Return the [x, y] coordinate for the center point of the cell that contains the specified text.  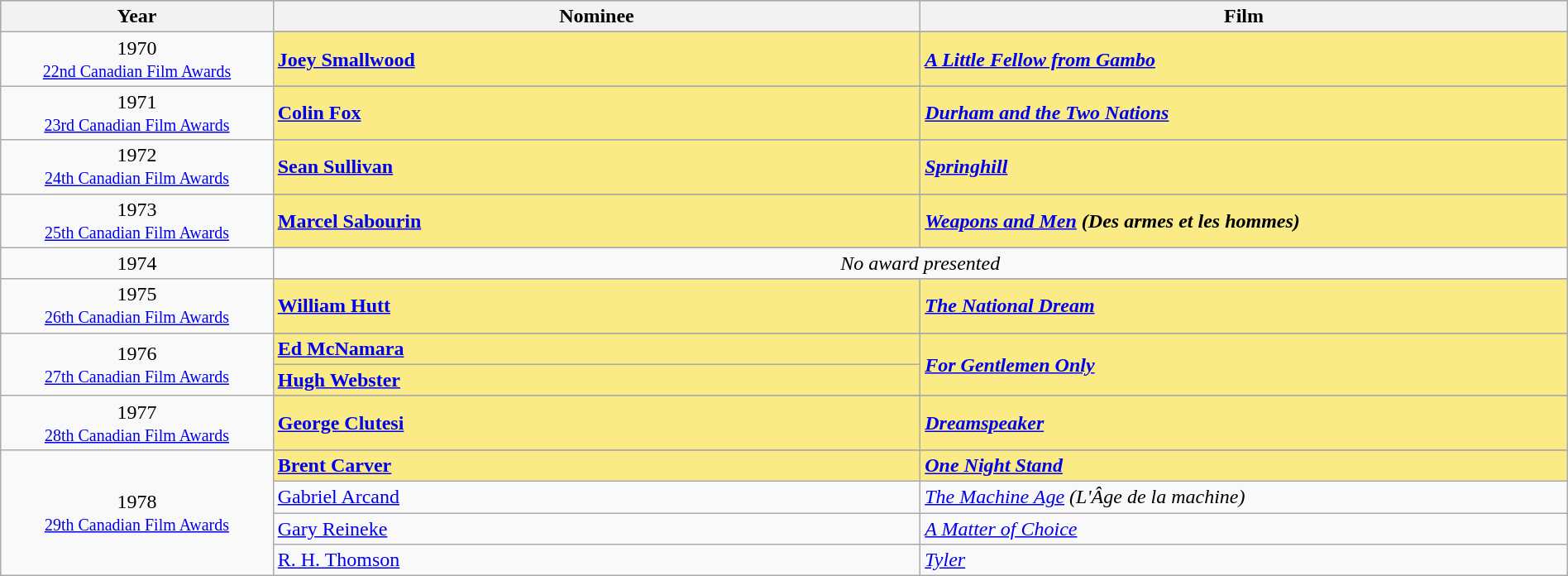
Sean Sullivan [597, 167]
Colin Fox [597, 113]
The National Dream [1244, 306]
Marcel Sabourin [597, 220]
One Night Stand [1244, 465]
The Machine Age (L'Âge de la machine) [1244, 497]
1974 [137, 263]
Film [1244, 17]
Gary Reineke [597, 529]
R. H. Thomson [597, 560]
Hugh Webster [597, 380]
Year [137, 17]
Joey Smallwood [597, 60]
No award presented [920, 263]
Durham and the Two Nations [1244, 113]
197728th Canadian Film Awards [137, 422]
George Clutesi [597, 422]
197627th Canadian Film Awards [137, 364]
197325th Canadian Film Awards [137, 220]
For Gentlemen Only [1244, 364]
197022nd Canadian Film Awards [137, 60]
William Hutt [597, 306]
Nominee [597, 17]
Dreamspeaker [1244, 422]
Tyler [1244, 560]
197829th Canadian Film Awards [137, 512]
Ed McNamara [597, 348]
Brent Carver [597, 465]
197123rd Canadian Film Awards [137, 113]
A Little Fellow from Gambo [1244, 60]
Gabriel Arcand [597, 497]
197526th Canadian Film Awards [137, 306]
A Matter of Choice [1244, 529]
Springhill [1244, 167]
197224th Canadian Film Awards [137, 167]
Weapons and Men (Des armes et les hommes) [1244, 220]
